Capture the cell that displays the provided text and extract its (x, y) central coordinate. 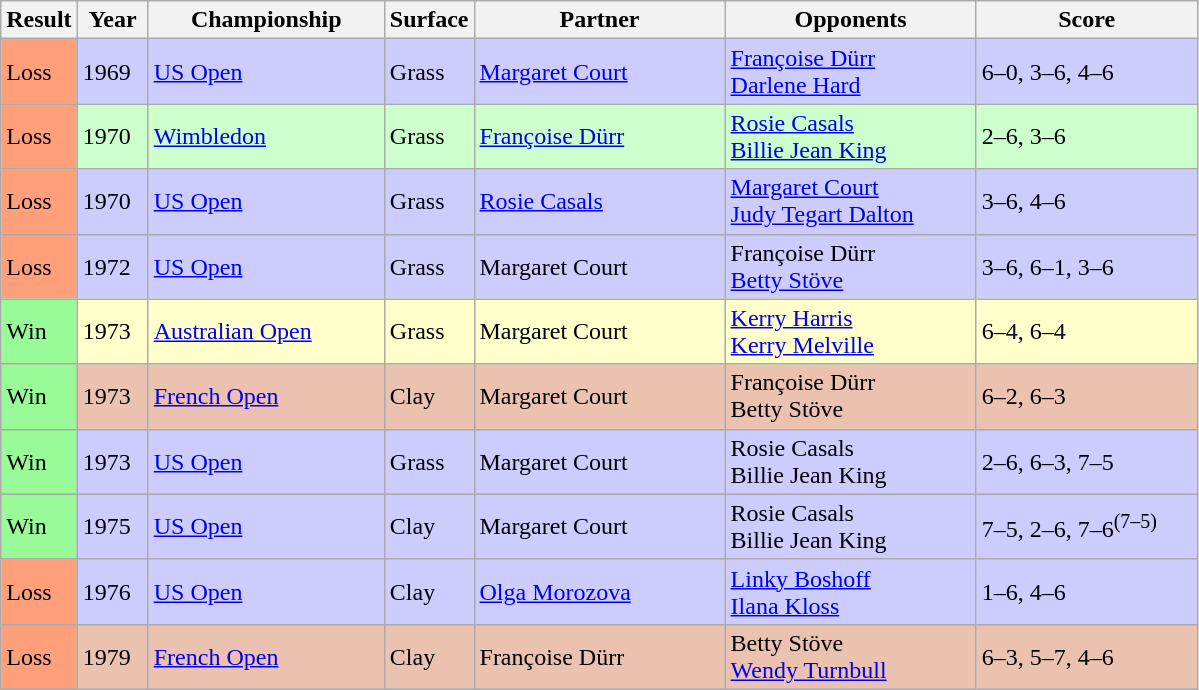
3–6, 6–1, 3–6 (1086, 266)
1979 (112, 656)
2–6, 6–3, 7–5 (1086, 462)
1969 (112, 72)
Kerry Harris Kerry Melville (850, 332)
Year (112, 20)
Wimbledon (266, 136)
Margaret Court Judy Tegart Dalton (850, 202)
7–5, 2–6, 7–6(7–5) (1086, 526)
2–6, 3–6 (1086, 136)
Betty Stöve Wendy Turnbull (850, 656)
6–3, 5–7, 4–6 (1086, 656)
Score (1086, 20)
Linky Boshoff Ilana Kloss (850, 592)
Rosie Casals (600, 202)
Result (39, 20)
6–0, 3–6, 4–6 (1086, 72)
1976 (112, 592)
1972 (112, 266)
Olga Morozova (600, 592)
Australian Open (266, 332)
3–6, 4–6 (1086, 202)
Partner (600, 20)
6–4, 6–4 (1086, 332)
6–2, 6–3 (1086, 396)
Françoise Dürr Darlene Hard (850, 72)
1–6, 4–6 (1086, 592)
Surface (429, 20)
1975 (112, 526)
Opponents (850, 20)
Championship (266, 20)
